Capture the cell that displays the provided text and extract its [X, Y] central coordinate. 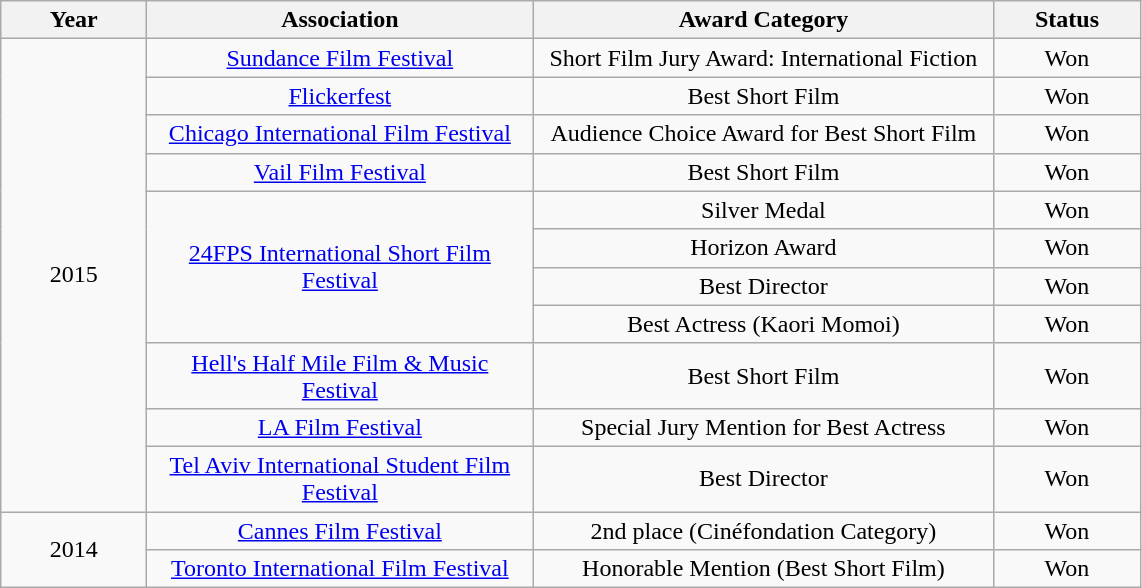
2014 [74, 550]
Hell's Half Mile Film & Music Festival [340, 376]
Special Jury Mention for Best Actress [764, 427]
2015 [74, 276]
Association [340, 20]
Silver Medal [764, 210]
Vail Film Festival [340, 172]
LA Film Festival [340, 427]
Sundance Film Festival [340, 58]
Cannes Film Festival [340, 531]
Honorable Mention (Best Short Film) [764, 569]
Short Film Jury Award: International Fiction [764, 58]
24FPS International Short Film Festival [340, 267]
Audience Choice Award for Best Short Film [764, 134]
Status [1067, 20]
Horizon Award [764, 248]
Best Actress (Kaori Momoi) [764, 324]
Tel Aviv International Student Film Festival [340, 478]
Flickerfest [340, 96]
Toronto International Film Festival [340, 569]
Year [74, 20]
Award Category [764, 20]
Chicago International Film Festival [340, 134]
2nd place (Cinéfondation Category) [764, 531]
